Capture the cell that displays the provided text and extract its (x, y) central coordinate. 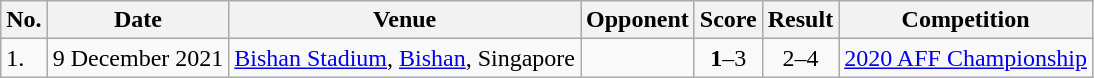
Result (800, 20)
2020 AFF Championship (966, 58)
Date (138, 20)
2–4 (800, 58)
1–3 (728, 58)
Venue (405, 20)
Competition (966, 20)
Bishan Stadium, Bishan, Singapore (405, 58)
Opponent (638, 20)
9 December 2021 (138, 58)
No. (24, 20)
Score (728, 20)
1. (24, 58)
